For the text-containing cell, return its midpoint in [x, y] coordinate format. 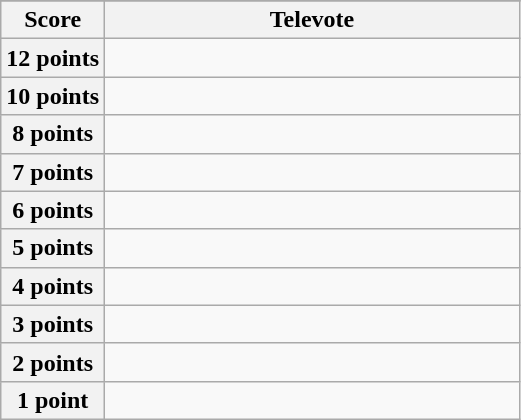
3 points [53, 324]
12 points [53, 58]
2 points [53, 362]
1 point [53, 400]
7 points [53, 172]
Score [53, 20]
5 points [53, 248]
4 points [53, 286]
10 points [53, 96]
6 points [53, 210]
Televote [312, 20]
8 points [53, 134]
